Extract the [X, Y] coordinate from the center of the cell holding the provided text.  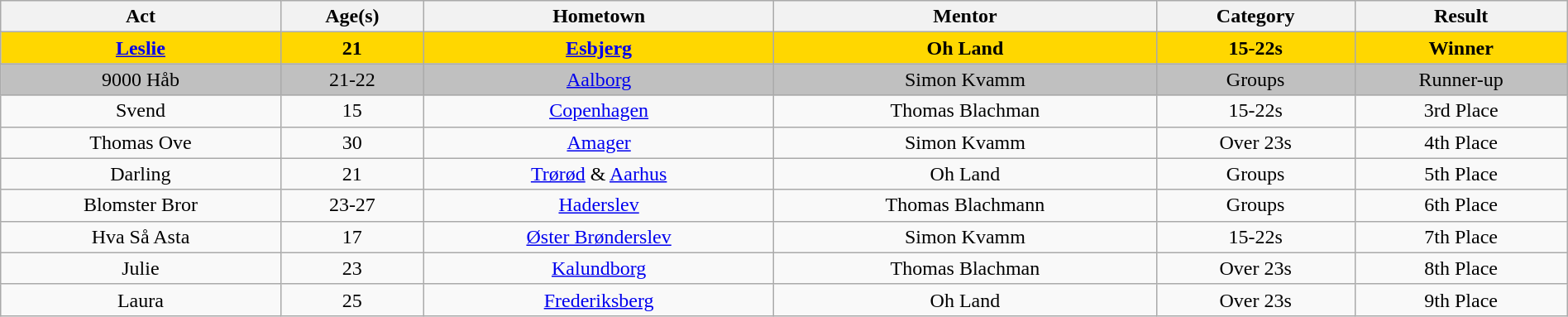
Haderslev [599, 205]
Hva Så Asta [141, 237]
Kalundborg [599, 268]
Svend [141, 111]
Age(s) [352, 17]
23-27 [352, 205]
Trørød & Aarhus [599, 174]
6th Place [1460, 205]
Hometown [599, 17]
Category [1255, 17]
5th Place [1460, 174]
Result [1460, 17]
30 [352, 142]
25 [352, 300]
7th Place [1460, 237]
3rd Place [1460, 111]
Julie [141, 268]
Amager [599, 142]
23 [352, 268]
Darling [141, 174]
21-22 [352, 79]
4th Place [1460, 142]
Øster Brønderslev [599, 237]
Thomas Ove [141, 142]
17 [352, 237]
8th Place [1460, 268]
Esbjerg [599, 48]
Thomas Blachmann [965, 205]
Copenhagen [599, 111]
Runner-up [1460, 79]
Act [141, 17]
9th Place [1460, 300]
Laura [141, 300]
Mentor [965, 17]
Leslie [141, 48]
Winner [1460, 48]
Frederiksberg [599, 300]
Blomster Bror [141, 205]
15 [352, 111]
Aalborg [599, 79]
9000 Håb [141, 79]
